Capture the cell that displays the provided text and extract its [x, y] central coordinate. 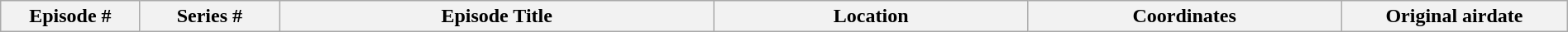
Location [872, 16]
Original airdate [1455, 16]
Episode Title [497, 16]
Series # [209, 16]
Episode # [70, 16]
Coordinates [1184, 16]
